Return (X, Y) of the center of cell containing provided text 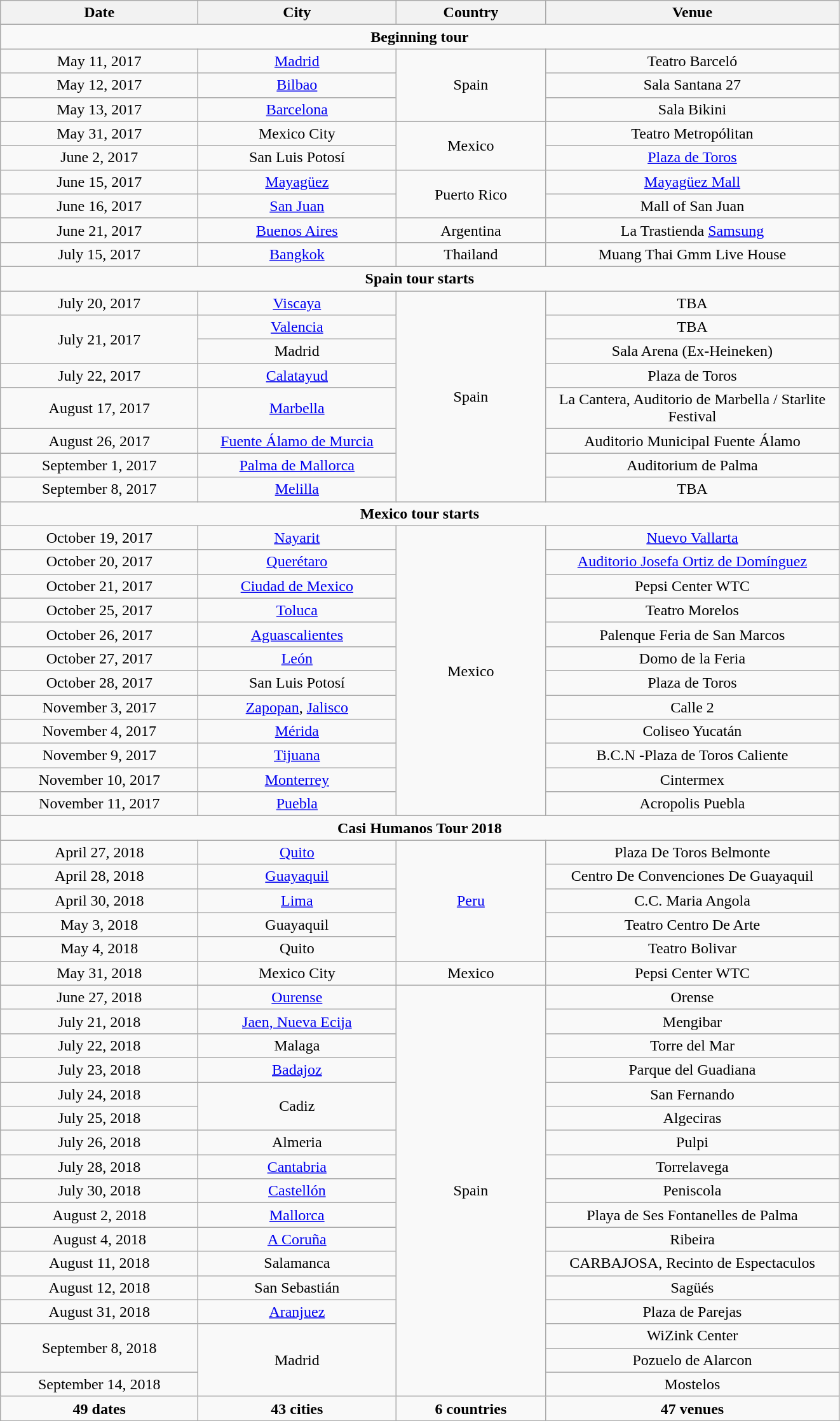
Mostelos (693, 1384)
Barcelona (297, 109)
Querétaro (297, 562)
Sala Arena (Ex-Heineken) (693, 351)
May 11, 2017 (99, 61)
Sala Santana 27 (693, 85)
Pozuelo de Alarcon (693, 1360)
49 dates (99, 1408)
September 14, 2018 (99, 1384)
WiZink Center (693, 1336)
Mayagüez Mall (693, 182)
Ciudad de Mexico (297, 586)
Muang Thai Gmm Live House (693, 254)
Casi Humanos Tour 2018 (419, 828)
November 9, 2017 (99, 756)
Torre del Mar (693, 1045)
Mallorca (297, 1215)
Centro De Convenciones De Guayaquil (693, 876)
Mérida (297, 731)
July 21, 2017 (99, 339)
León (297, 658)
July 21, 2018 (99, 1021)
August 2, 2018 (99, 1215)
City (297, 13)
August 17, 2017 (99, 408)
Salamanca (297, 1263)
April 27, 2018 (99, 852)
Bilbao (297, 85)
San Juan (297, 206)
Malaga (297, 1045)
July 23, 2018 (99, 1070)
Aguascalientes (297, 634)
Peniscola (693, 1191)
La Cantera, Auditorio de Marbella / Starlite Festival (693, 408)
Peru (471, 901)
Puerto Rico (471, 194)
Teatro Bolivar (693, 949)
Pulpi (693, 1143)
Zapopan, Jalisco (297, 707)
A Coruña (297, 1239)
July 25, 2018 (99, 1118)
Teatro Centro De Arte (693, 925)
June 2, 2017 (99, 158)
43 cities (297, 1408)
Buenos Aires (297, 230)
Mengibar (693, 1021)
October 28, 2017 (99, 683)
Bangkok (297, 254)
47 venues (693, 1408)
Ourense (297, 997)
Mall of San Juan (693, 206)
Plaza de Parejas (693, 1312)
June 15, 2017 (99, 182)
Calle 2 (693, 707)
Torrelavega (693, 1167)
San Fernando (693, 1094)
October 19, 2017 (99, 538)
Melilla (297, 489)
June 16, 2017 (99, 206)
October 20, 2017 (99, 562)
Calatayud (297, 376)
Algeciras (693, 1118)
Valencia (297, 327)
Auditorio Municipal Fuente Álamo (693, 441)
Sala Bikini (693, 109)
Acropolis Puebla (693, 804)
Domo de la Feria (693, 658)
May 12, 2017 (99, 85)
Aranjuez (297, 1312)
Mexico tour starts (419, 513)
October 25, 2017 (99, 610)
Spain tour starts (419, 278)
July 15, 2017 (99, 254)
Nayarit (297, 538)
Palenque Feria de San Marcos (693, 634)
June 27, 2018 (99, 997)
Coliseo Yucatán (693, 731)
CARBAJOSA, Recinto de Espectaculos (693, 1263)
Nuevo Vallarta (693, 538)
October 26, 2017 (99, 634)
October 21, 2017 (99, 586)
Argentina (471, 230)
July 28, 2018 (99, 1167)
Teatro Barceló (693, 61)
July 30, 2018 (99, 1191)
Cintermex (693, 780)
September 8, 2017 (99, 489)
May 31, 2017 (99, 133)
Venue (693, 13)
Viscaya (297, 303)
June 21, 2017 (99, 230)
August 4, 2018 (99, 1239)
Lima (297, 901)
November 3, 2017 (99, 707)
Country (471, 13)
May 4, 2018 (99, 949)
Castellón (297, 1191)
Teatro Morelos (693, 610)
Fuente Álamo de Murcia (297, 441)
August 26, 2017 (99, 441)
Plaza De Toros Belmonte (693, 852)
Auditorio Josefa Ortiz de Domínguez (693, 562)
Auditorium de Palma (693, 465)
Marbella (297, 408)
Palma de Mallorca (297, 465)
September 1, 2017 (99, 465)
B.C.N -Plaza de Toros Caliente (693, 756)
Mayagüez (297, 182)
Parque del Guadiana (693, 1070)
Sagüés (693, 1288)
November 11, 2017 (99, 804)
Teatro Metropólitan (693, 133)
August 31, 2018 (99, 1312)
Tijuana (297, 756)
July 20, 2017 (99, 303)
October 27, 2017 (99, 658)
La Trastienda Samsung (693, 230)
Cadiz (297, 1106)
September 8, 2018 (99, 1348)
Ribeira (693, 1239)
Jaen, Nueva Ecija (297, 1021)
Toluca (297, 610)
May 31, 2018 (99, 973)
Badajoz (297, 1070)
San Sebastián (297, 1288)
C.C. Maria Angola (693, 901)
Thailand (471, 254)
Orense (693, 997)
May 3, 2018 (99, 925)
August 11, 2018 (99, 1263)
Cantabria (297, 1167)
Date (99, 13)
Beginning tour (419, 37)
August 12, 2018 (99, 1288)
Almeria (297, 1143)
Puebla (297, 804)
July 24, 2018 (99, 1094)
July 22, 2017 (99, 376)
May 13, 2017 (99, 109)
November 4, 2017 (99, 731)
6 countries (471, 1408)
April 28, 2018 (99, 876)
Playa de Ses Fontanelles de Palma (693, 1215)
Monterrey (297, 780)
November 10, 2017 (99, 780)
July 26, 2018 (99, 1143)
April 30, 2018 (99, 901)
July 22, 2018 (99, 1045)
